Scan for the cell matching the given text and deliver its (X, Y) coordinate at center. 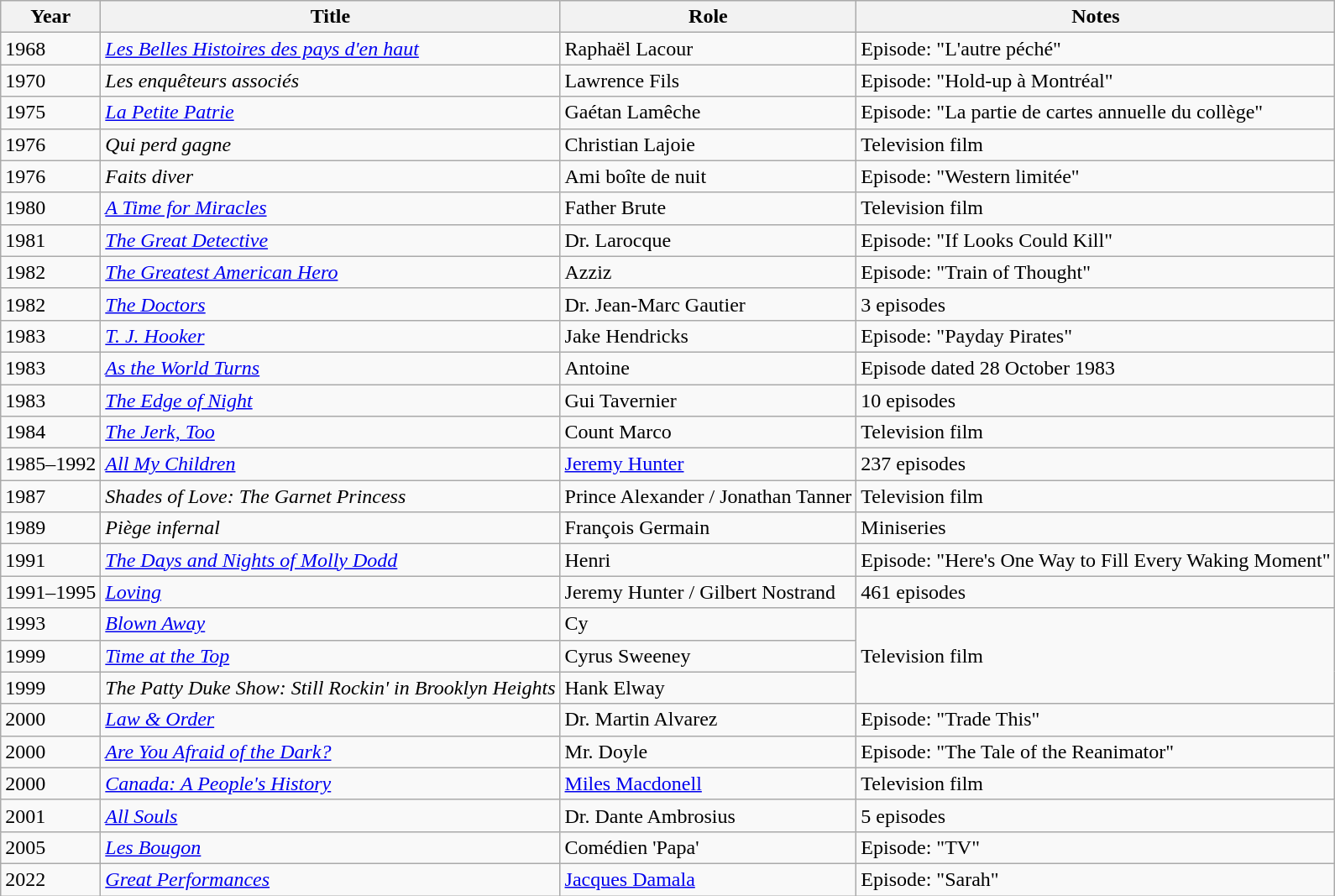
Cy (709, 624)
All Souls (331, 815)
1985–1992 (50, 464)
Mr. Doyle (709, 752)
1981 (50, 240)
Les Bougon (331, 847)
Faits diver (331, 176)
Episode dated 28 October 1983 (1096, 368)
La Petite Patrie (331, 113)
5 episodes (1096, 815)
Antoine (709, 368)
Episode: "Western limitée" (1096, 176)
1970 (50, 81)
1984 (50, 432)
François Germain (709, 528)
Gui Tavernier (709, 401)
Episode: "Here's One Way to Fill Every Waking Moment" (1096, 560)
Qui perd gagne (331, 144)
Time at the Top (331, 656)
All My Children (331, 464)
The Edge of Night (331, 401)
2022 (50, 879)
Gaétan Lamêche (709, 113)
Les enquêteurs associés (331, 81)
Henri (709, 560)
T. J. Hooker (331, 336)
Prince Alexander / Jonathan Tanner (709, 496)
1980 (50, 208)
2001 (50, 815)
Father Brute (709, 208)
Miniseries (1096, 528)
The Doctors (331, 304)
Les Belles Histoires des pays d'en haut (331, 49)
Dr. Martin Alvarez (709, 720)
Episode: "The Tale of the Reanimator" (1096, 752)
Great Performances (331, 879)
The Jerk, Too (331, 432)
3 episodes (1096, 304)
The Patty Duke Show: Still Rockin' in Brooklyn Heights (331, 688)
Year (50, 17)
Law & Order (331, 720)
Shades of Love: The Garnet Princess (331, 496)
1968 (50, 49)
Notes (1096, 17)
Jeremy Hunter (709, 464)
Dr. Jean-Marc Gautier (709, 304)
Count Marco (709, 432)
1975 (50, 113)
Episode: "Hold-up à Montréal" (1096, 81)
Blown Away (331, 624)
Miles Macdonell (709, 783)
Episode: "TV" (1096, 847)
Episode: "Payday Pirates" (1096, 336)
Azziz (709, 272)
1989 (50, 528)
237 episodes (1096, 464)
Hank Elway (709, 688)
The Days and Nights of Molly Dodd (331, 560)
1991 (50, 560)
As the World Turns (331, 368)
10 episodes (1096, 401)
Jeremy Hunter / Gilbert Nostrand (709, 592)
Episode: "Trade This" (1096, 720)
Dr. Larocque (709, 240)
Loving (331, 592)
Jacques Damala (709, 879)
Episode: "If Looks Could Kill" (1096, 240)
The Greatest American Hero (331, 272)
Title (331, 17)
Canada: A People's History (331, 783)
2005 (50, 847)
Lawrence Fils (709, 81)
1991–1995 (50, 592)
Episode: "Sarah" (1096, 879)
Role (709, 17)
Episode: "L'autre péché" (1096, 49)
Are You Afraid of the Dark? (331, 752)
Episode: "La partie de cartes annuelle du collège" (1096, 113)
Raphaël Lacour (709, 49)
The Great Detective (331, 240)
Jake Hendricks (709, 336)
461 episodes (1096, 592)
Dr. Dante Ambrosius (709, 815)
A Time for Miracles (331, 208)
Cyrus Sweeney (709, 656)
Episode: "Train of Thought" (1096, 272)
Comédien 'Papa' (709, 847)
1987 (50, 496)
1993 (50, 624)
Ami boîte de nuit (709, 176)
Piège infernal (331, 528)
Christian Lajoie (709, 144)
